Extract the (X, Y) coordinate from the center of the cell holding the provided text.  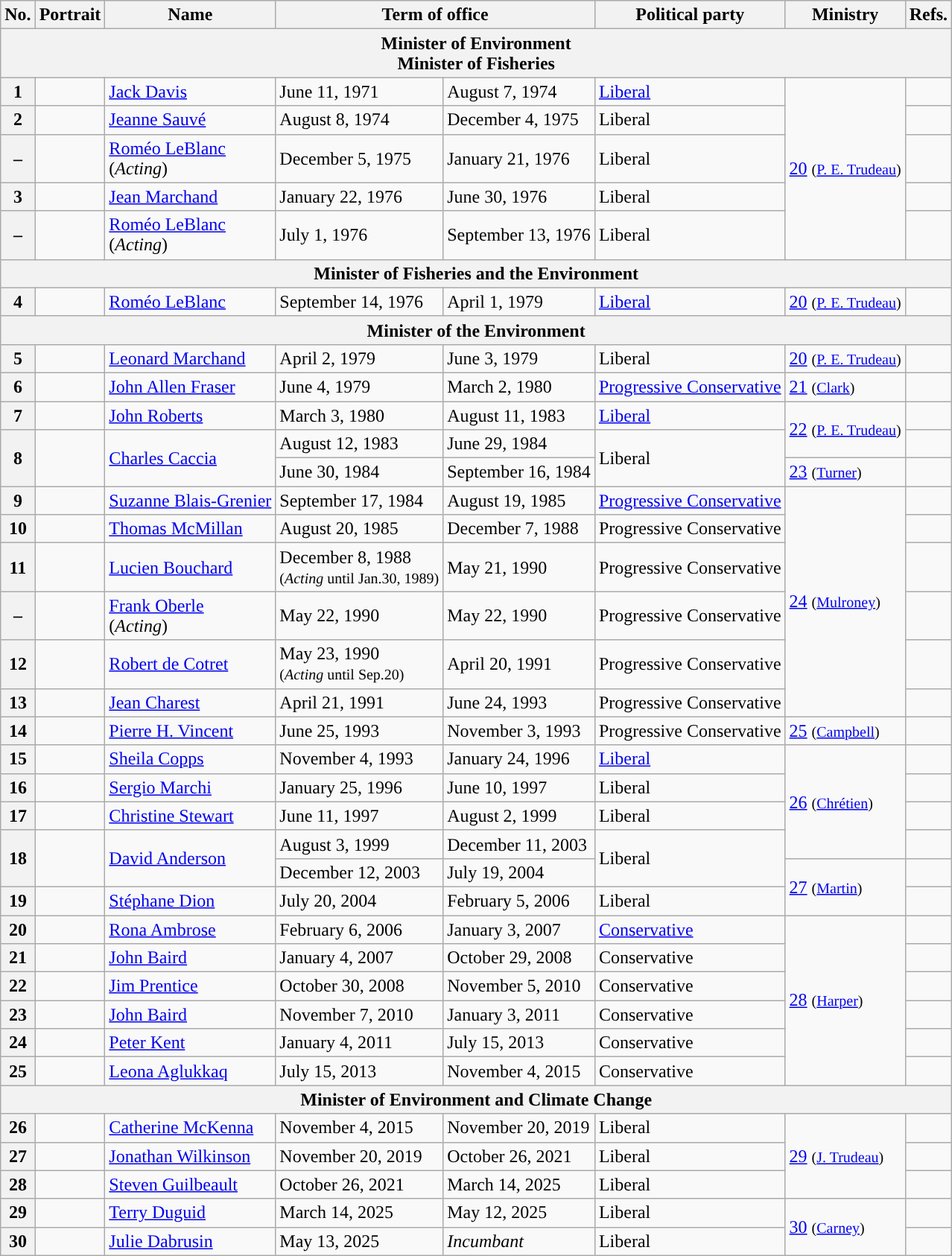
5 (18, 358)
21 (Clark) (845, 387)
June 29, 1984 (519, 444)
Peter Kent (191, 1043)
20 (18, 929)
30 (18, 1241)
May 23, 1990(Acting until Sep.20) (359, 665)
September 14, 1976 (359, 302)
Sergio Marchi (191, 787)
September 13, 1976 (519, 235)
Minister of Fisheries and the Environment (477, 273)
June 10, 1997 (519, 787)
No. (18, 15)
John Roberts (191, 415)
13 (18, 702)
May 13, 2025 (359, 1241)
January 3, 2007 (519, 929)
15 (18, 759)
Suzanne Blais-Grenier (191, 501)
March 3, 1980 (359, 415)
October 30, 2008 (359, 986)
6 (18, 387)
29 (J. Trudeau) (845, 1156)
May 21, 1990 (519, 568)
26 (18, 1128)
June 3, 1979 (519, 358)
23 (18, 1015)
11 (18, 568)
June 25, 1993 (359, 731)
April 21, 1991 (359, 702)
January 24, 1996 (519, 759)
8 (18, 458)
January 4, 2011 (359, 1043)
December 4, 1975 (519, 120)
August 20, 1985 (359, 529)
Julie Dabrusin (191, 1241)
27 (Martin) (845, 887)
27 (18, 1156)
Minister of Environment and Climate Change (477, 1100)
25 (18, 1071)
October 29, 2008 (519, 958)
December 5, 1975 (359, 158)
2 (18, 120)
December 11, 2003 (519, 844)
February 5, 2006 (519, 901)
January 21, 1976 (519, 158)
November 3, 1993 (519, 731)
November 5, 2010 (519, 986)
Minister of EnvironmentMinister of Fisheries (477, 54)
Leona Aglukkaq (191, 1071)
June 24, 1993 (519, 702)
Name (191, 15)
Leonard Marchand (191, 358)
Jack Davis (191, 92)
David Anderson (191, 858)
Ministry (845, 15)
July 1, 1976 (359, 235)
14 (18, 731)
10 (18, 529)
Thomas McMillan (191, 529)
Robert de Cotret (191, 665)
May 12, 2025 (519, 1213)
December 8, 1988(Acting until Jan.30, 1989) (359, 568)
25 (Campbell) (845, 731)
April 2, 1979 (359, 358)
9 (18, 501)
28 (18, 1184)
April 20, 1991 (519, 665)
August 12, 1983 (359, 444)
April 1, 1979 (519, 302)
Jonathan Wilkinson (191, 1156)
Refs. (928, 15)
19 (18, 901)
December 12, 2003 (359, 872)
23 (Turner) (845, 472)
August 8, 1974 (359, 120)
Minister of the Environment (477, 330)
February 6, 2006 (359, 929)
Term of office (435, 15)
21 (18, 958)
26 (Chrétien) (845, 802)
January 22, 1976 (359, 197)
Jim Prentice (191, 986)
30 (Carney) (845, 1227)
16 (18, 787)
August 2, 1999 (519, 816)
Steven Guilbeault (191, 1184)
August 11, 1983 (519, 415)
Catherine McKenna (191, 1128)
Roméo LeBlanc (191, 302)
Charles Caccia (191, 458)
24 (Mulroney) (845, 602)
22 (18, 986)
September 17, 1984 (359, 501)
29 (18, 1213)
7 (18, 415)
Lucien Bouchard (191, 568)
17 (18, 816)
August 3, 1999 (359, 844)
Political party (690, 15)
1 (18, 92)
Sheila Copps (191, 759)
September 16, 1984 (519, 472)
24 (18, 1043)
June 4, 1979 (359, 387)
January 3, 2011 (519, 1015)
12 (18, 665)
November 4, 1993 (359, 759)
Christine Stewart (191, 816)
Jean Charest (191, 702)
June 11, 1971 (359, 92)
28 (Harper) (845, 1000)
18 (18, 858)
January 4, 2007 (359, 958)
Incumbant (519, 1241)
22 (P. E. Trudeau) (845, 429)
December 7, 1988 (519, 529)
Jean Marchand (191, 197)
Pierre H. Vincent (191, 731)
June 30, 1976 (519, 197)
March 2, 1980 (519, 387)
August 7, 1974 (519, 92)
Frank Oberle(Acting) (191, 615)
June 11, 1997 (359, 816)
Terry Duguid (191, 1213)
August 19, 1985 (519, 501)
July 20, 2004 (359, 901)
Stéphane Dion (191, 901)
June 30, 1984 (359, 472)
John Allen Fraser (191, 387)
July 19, 2004 (519, 872)
January 25, 1996 (359, 787)
Portrait (70, 15)
3 (18, 197)
Jeanne Sauvé (191, 120)
November 7, 2010 (359, 1015)
4 (18, 302)
Rona Ambrose (191, 929)
